Provide the [X, Y] coordinate of the cell's center where the given text is located.  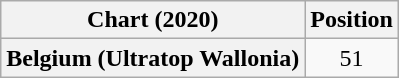
51 [352, 58]
Chart (2020) [153, 20]
Position [352, 20]
Belgium (Ultratop Wallonia) [153, 58]
